From the cell containing the given text, extract its center point as [X, Y] coordinate. 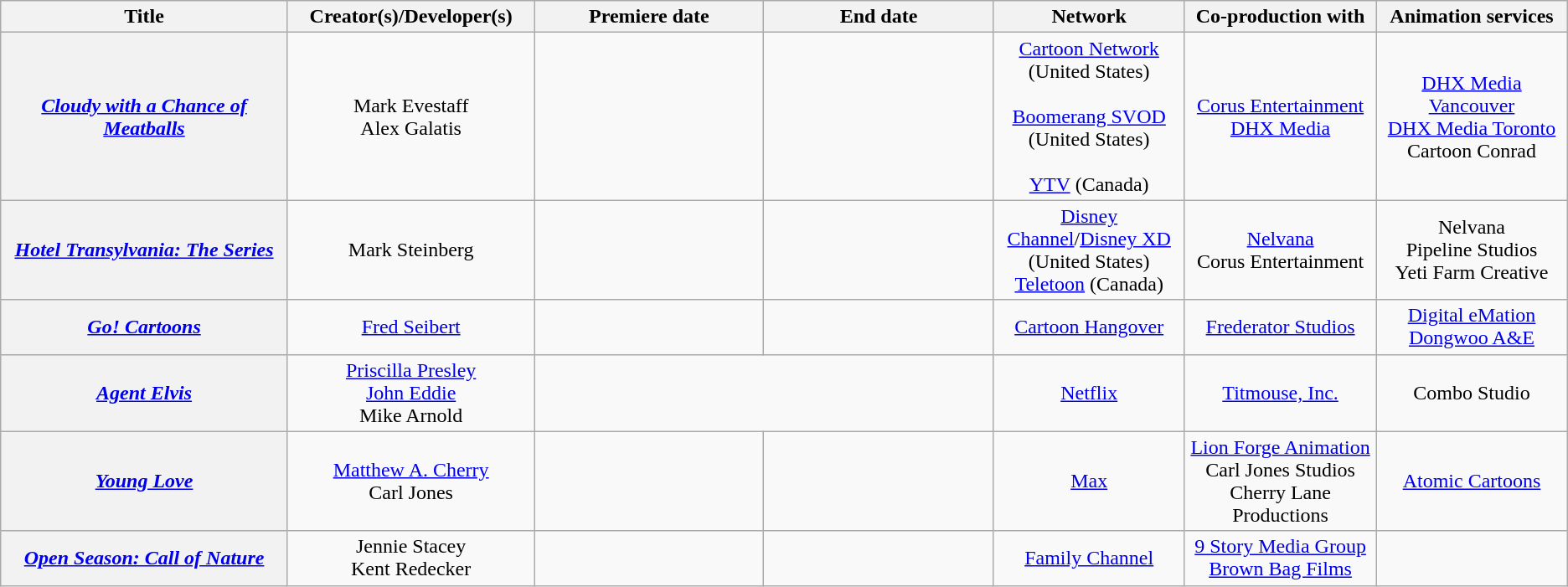
Young Love [144, 481]
Lion Forge AnimationCarl Jones StudiosCherry Lane Productions [1280, 481]
Open Season: Call of Nature [144, 558]
Max [1089, 481]
Go! Cartoons [144, 327]
Agent Elvis [144, 393]
Atomic Cartoons [1472, 481]
Matthew A. CherryCarl Jones [410, 481]
End date [879, 17]
Hotel Transylvania: The Series [144, 250]
Creator(s)/Developer(s) [410, 17]
Animation services [1472, 17]
Cartoon Hangover [1089, 327]
Family Channel [1089, 558]
Mark EvestaffAlex Galatis [410, 116]
Digital eMationDongwoo A&E [1472, 327]
DHX Media VancouverDHX Media TorontoCartoon Conrad [1472, 116]
Cloudy with a Chance of Meatballs [144, 116]
Jennie StaceyKent Redecker [410, 558]
Frederator Studios [1280, 327]
Disney Channel/Disney XD (United States)Teletoon (Canada) [1089, 250]
Corus EntertainmentDHX Media [1280, 116]
Co-production with [1280, 17]
NelvanaPipeline StudiosYeti Farm Creative [1472, 250]
Titmouse, Inc. [1280, 393]
Combo Studio [1472, 393]
Cartoon Network (United States)Boomerang SVOD (United States)YTV (Canada) [1089, 116]
Mark Steinberg [410, 250]
Premiere date [649, 17]
Network [1089, 17]
9 Story Media GroupBrown Bag Films [1280, 558]
Netflix [1089, 393]
Title [144, 17]
Fred Seibert [410, 327]
NelvanaCorus Entertainment [1280, 250]
Priscilla PresleyJohn EddieMike Arnold [410, 393]
